From the cell containing the given text, extract its center point as (X, Y) coordinate. 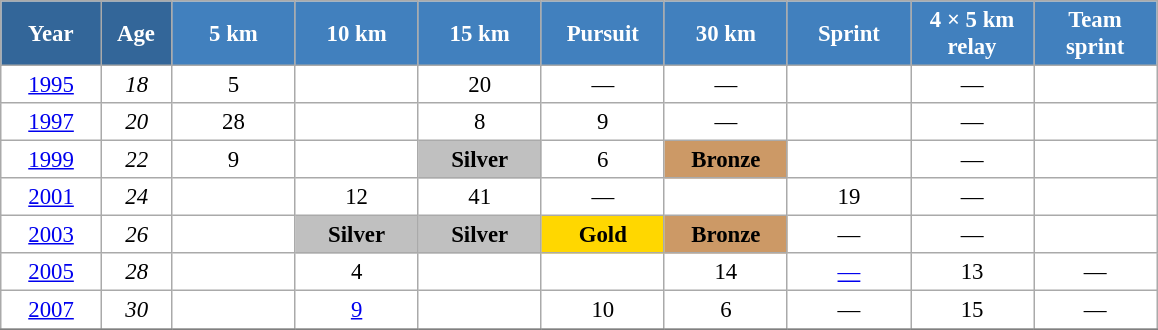
4 (356, 273)
13 (972, 273)
15 km (480, 34)
10 (602, 310)
Pursuit (602, 34)
18 (136, 85)
10 km (356, 34)
5 km (234, 34)
30 km (726, 34)
2001 (52, 197)
4 × 5 km relay (972, 34)
14 (726, 273)
Team sprint (1096, 34)
24 (136, 197)
1999 (52, 160)
2003 (52, 235)
2007 (52, 310)
2005 (52, 273)
1997 (52, 122)
Year (52, 34)
12 (356, 197)
19 (848, 197)
Sprint (848, 34)
1995 (52, 85)
41 (480, 197)
Gold (602, 235)
30 (136, 310)
26 (136, 235)
22 (136, 160)
5 (234, 85)
Age (136, 34)
15 (972, 310)
8 (480, 122)
